Detect which cell encompasses the target text, then output its [x, y] center coordinate. 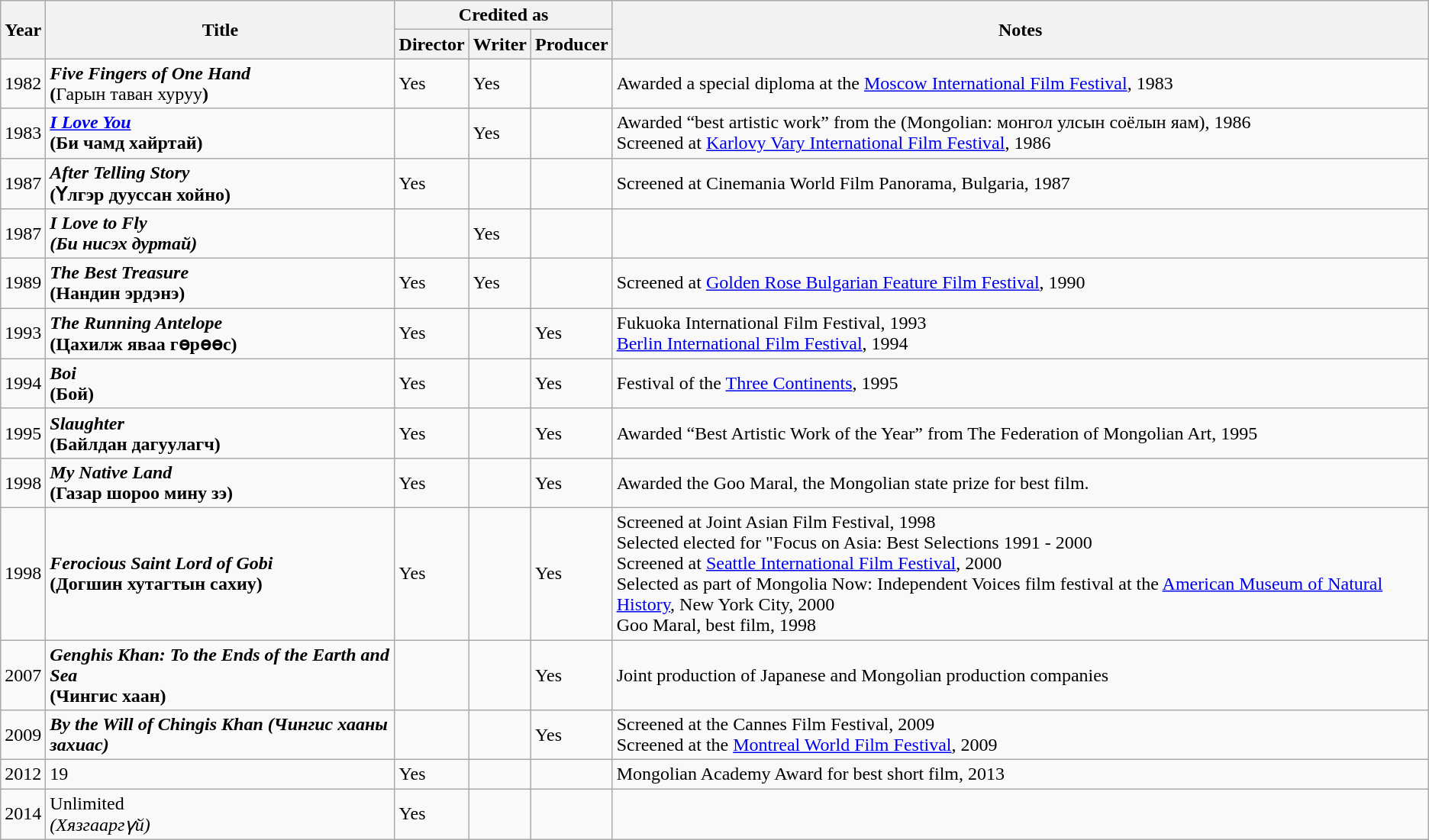
2007 [23, 674]
Awarded “Best Artistic Work of the Year” from The Federation of Mongolian Art, 1995 [1020, 433]
Screened at Cinemania World Film Panorama, Bulgaria, 1987 [1020, 183]
1982 [23, 84]
1994 [23, 383]
Fukuoka International Film Festival, 1993Berlin International Film Festival, 1994 [1020, 334]
I Love You(Би чамд хайртай) [220, 133]
The Best Treasure(Нандин эрдэнэ) [220, 284]
Slaughter(Байлдан дагуулагч) [220, 433]
After Telling Story(Үлгэр дууссан хойно) [220, 183]
1989 [23, 284]
Writer [499, 44]
My Native Land(Газар шороо мину зэ) [220, 482]
By the Will of Chingis Khan (Чингис хааны захиас) [220, 735]
Director [432, 44]
1995 [23, 433]
Credited as [504, 15]
Year [23, 30]
2012 [23, 774]
Screened at Golden Rose Bulgarian Feature Film Festival, 1990 [1020, 284]
Producer [573, 44]
Notes [1020, 30]
Title [220, 30]
Awarded “best artistic work” from the (Mongolian: монгол улсын соёлын яам), 1986Screened at Karlovy Vary International Film Festival, 1986 [1020, 133]
I Love to Fly(Би нисэх дуртай) [220, 233]
1983 [23, 133]
1993 [23, 334]
2009 [23, 735]
Awarded the Goo Maral, the Mongolian state prize for best film. [1020, 482]
Five Fingers of One Hand(Гарын таван хуруу) [220, 84]
Boi(Бой) [220, 383]
Awarded a special diploma at the Moscow International Film Festival, 1983 [1020, 84]
19 [220, 774]
Joint production of Japanese and Mongolian production companies [1020, 674]
Genghis Khan: To the Ends of the Earth and Sea(Чингис хаан) [220, 674]
Ferocious Saint Lord of Gobi(Догшин хутагтын сахиу) [220, 574]
Screened at the Cannes Film Festival, 2009Screened at the Montreal World Film Festival, 2009 [1020, 735]
2014 [23, 815]
Mongolian Academy Award for best short film, 2013 [1020, 774]
The Running Antelope(Цахилж яваа гөрөөс) [220, 334]
Unlimited(Хязгааргүй) [220, 815]
Festival of the Three Continents, 1995 [1020, 383]
